Detect which cell encompasses the target text, then output its (x, y) center coordinate. 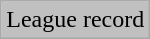
League record (76, 20)
